Determine the (X, Y) coordinate at the center of the cell enclosing the given text.  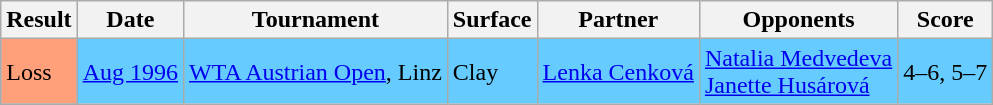
Lenka Cenková (618, 72)
Opponents (798, 20)
Aug 1996 (130, 72)
Loss (39, 72)
Tournament (316, 20)
Date (130, 20)
Natalia Medvedeva Janette Husárová (798, 72)
Result (39, 20)
WTA Austrian Open, Linz (316, 72)
4–6, 5–7 (946, 72)
Clay (492, 72)
Score (946, 20)
Partner (618, 20)
Surface (492, 20)
